Return the (x, y) coordinate for the center point of the cell that contains the specified text.  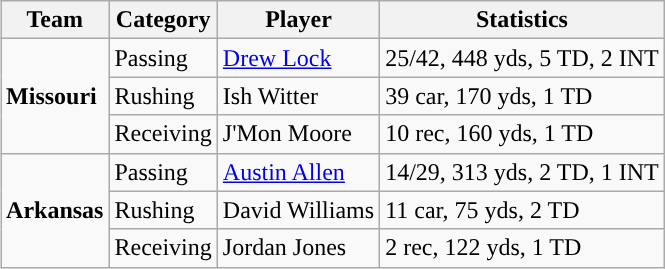
10 rec, 160 yds, 1 TD (522, 134)
Ish Witter (298, 96)
David Williams (298, 210)
14/29, 313 yds, 2 TD, 1 INT (522, 172)
Missouri (55, 96)
Arkansas (55, 210)
Category (163, 20)
11 car, 75 yds, 2 TD (522, 210)
Statistics (522, 20)
39 car, 170 yds, 1 TD (522, 96)
Team (55, 20)
25/42, 448 yds, 5 TD, 2 INT (522, 58)
Austin Allen (298, 172)
Drew Lock (298, 58)
Player (298, 20)
2 rec, 122 yds, 1 TD (522, 248)
Jordan Jones (298, 248)
J'Mon Moore (298, 134)
